Extract the [X, Y] coordinate from the center of the cell holding the provided text.  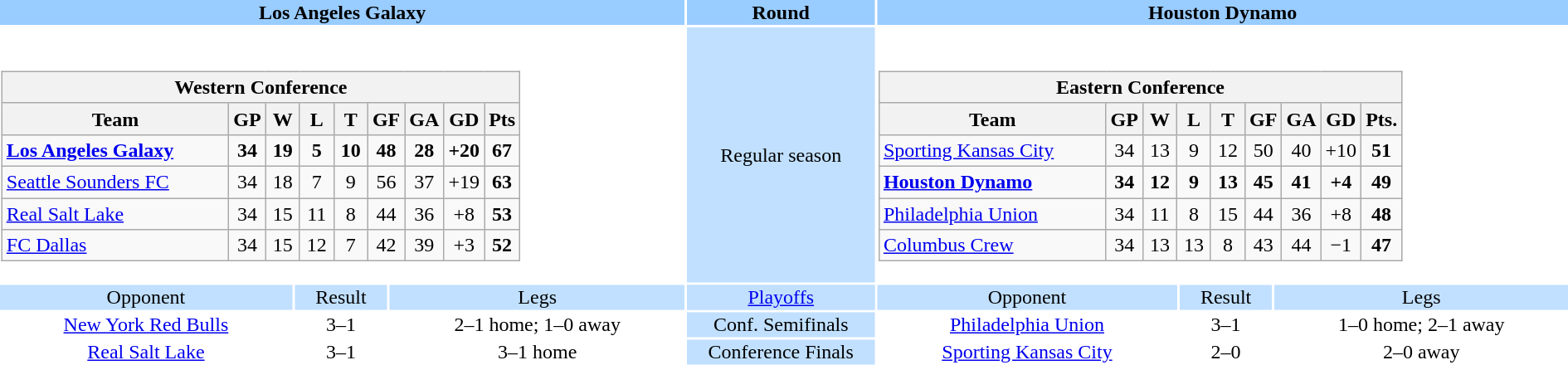
Western Conference [261, 87]
39 [425, 246]
42 [386, 246]
Round [781, 12]
+3 [465, 246]
Conference Finals [781, 353]
+4 [1341, 182]
−1 [1341, 246]
Conf. Semifinals [781, 325]
1–0 home; 2–1 away [1421, 325]
67 [503, 150]
43 [1264, 246]
2–1 home; 1–0 away [538, 325]
Regular season [781, 155]
2–0 away [1421, 353]
Columbus Crew [992, 246]
Pts. [1382, 119]
56 [386, 182]
5 [317, 150]
3–1 home [538, 353]
+19 [465, 182]
18 [282, 182]
Eastern Conference [1140, 87]
New York Red Bulls [146, 325]
19 [282, 150]
37 [425, 182]
+20 [465, 150]
28 [425, 150]
50 [1264, 150]
40 [1301, 150]
63 [503, 182]
2–0 [1226, 353]
45 [1264, 182]
47 [1382, 246]
FC Dallas [115, 246]
41 [1301, 182]
52 [503, 246]
Playoffs [781, 298]
+10 [1341, 150]
10 [350, 150]
Pts [503, 119]
Seattle Sounders FC [115, 182]
53 [503, 213]
51 [1382, 150]
49 [1382, 182]
